Locate the cell with the specified text and output its [X, Y] center coordinate. 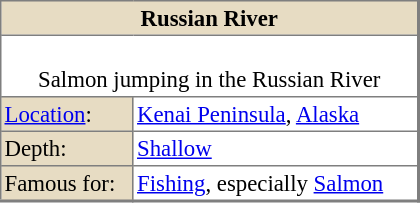
Depth: [68, 148]
Russian River [210, 17]
Location: [68, 113]
Salmon jumping in the Russian River [210, 66]
Kenai Peninsula, Alaska [276, 113]
Famous for: [68, 182]
Fishing, especially Salmon [276, 182]
Shallow [276, 148]
